Return the (X, Y) coordinate for the center point of the cell that contains the specified text.  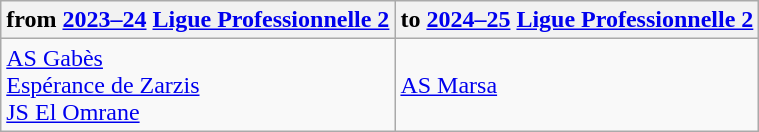
to 2024–25 Ligue Professionnelle 2 (577, 20)
AS GabèsEspérance de ZarzisJS El Omrane (198, 85)
from 2023–24 Ligue Professionnelle 2 (198, 20)
AS Marsa (577, 85)
